Output the (X, Y) coordinate of the center of the cell containing the given text.  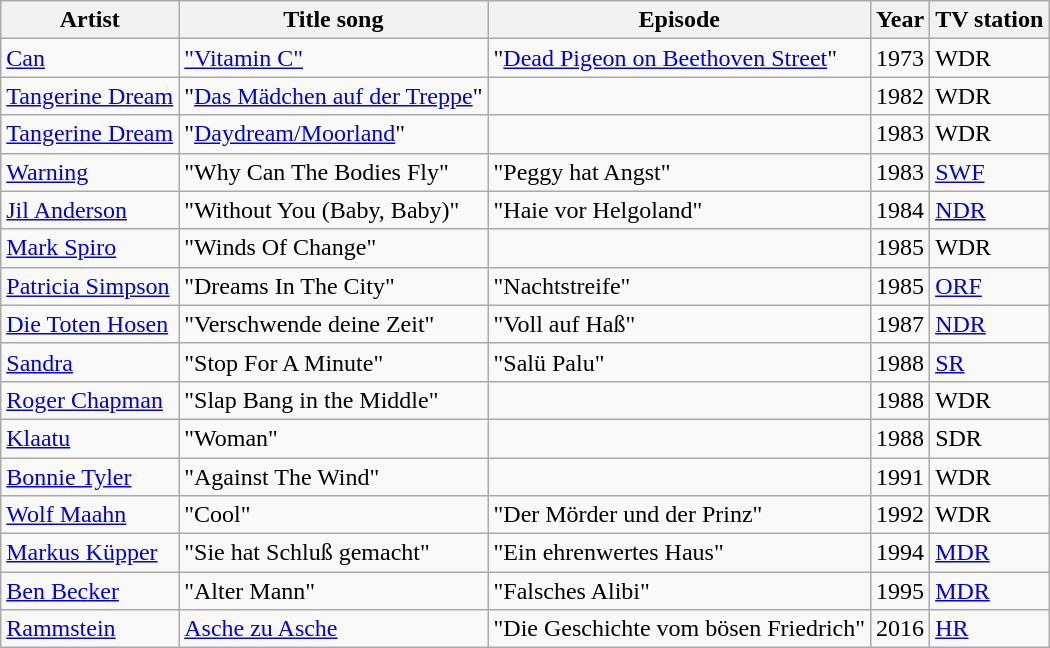
"Voll auf Haß" (680, 324)
"Falsches Alibi" (680, 591)
Rammstein (90, 629)
"Salü Palu" (680, 362)
TV station (990, 20)
Asche zu Asche (334, 629)
"Die Geschichte vom bösen Friedrich" (680, 629)
SDR (990, 438)
2016 (900, 629)
Title song (334, 20)
ORF (990, 286)
1982 (900, 96)
1984 (900, 210)
"Ein ehrenwertes Haus" (680, 553)
"Das Mädchen auf der Treppe" (334, 96)
Patricia Simpson (90, 286)
"Der Mörder und der Prinz" (680, 515)
1973 (900, 58)
1995 (900, 591)
Jil Anderson (90, 210)
Mark Spiro (90, 248)
Wolf Maahn (90, 515)
"Alter Mann" (334, 591)
"Cool" (334, 515)
Die Toten Hosen (90, 324)
"Against The Wind" (334, 477)
Markus Küpper (90, 553)
"Daydream/Moorland" (334, 134)
Ben Becker (90, 591)
"Haie vor Helgoland" (680, 210)
"Verschwende deine Zeit" (334, 324)
SWF (990, 172)
Roger Chapman (90, 400)
"Nachtstreife" (680, 286)
"Peggy hat Angst" (680, 172)
1987 (900, 324)
Episode (680, 20)
1991 (900, 477)
"Dead Pigeon on Beethoven Street" (680, 58)
Year (900, 20)
"Winds Of Change" (334, 248)
HR (990, 629)
"Dreams In The City" (334, 286)
1992 (900, 515)
Warning (90, 172)
"Without You (Baby, Baby)" (334, 210)
"Vitamin C" (334, 58)
"Why Can The Bodies Fly" (334, 172)
Sandra (90, 362)
Klaatu (90, 438)
"Sie hat Schluß gemacht" (334, 553)
SR (990, 362)
Can (90, 58)
Bonnie Tyler (90, 477)
1994 (900, 553)
"Woman" (334, 438)
Artist (90, 20)
"Stop For A Minute" (334, 362)
"Slap Bang in the Middle" (334, 400)
